Identify which cell holds the provided text, then report its (x, y) central coordinate. 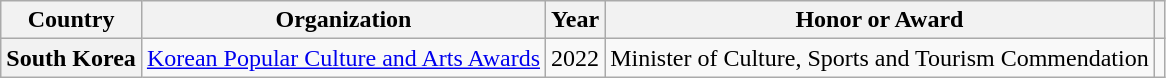
Country (72, 20)
Year (576, 20)
2022 (576, 58)
Honor or Award (880, 20)
Organization (343, 20)
Korean Popular Culture and Arts Awards (343, 58)
Minister of Culture, Sports and Tourism Commendation (880, 58)
South Korea (72, 58)
